Find where the given text appears and provide that cell's center as (x, y) coordinate. 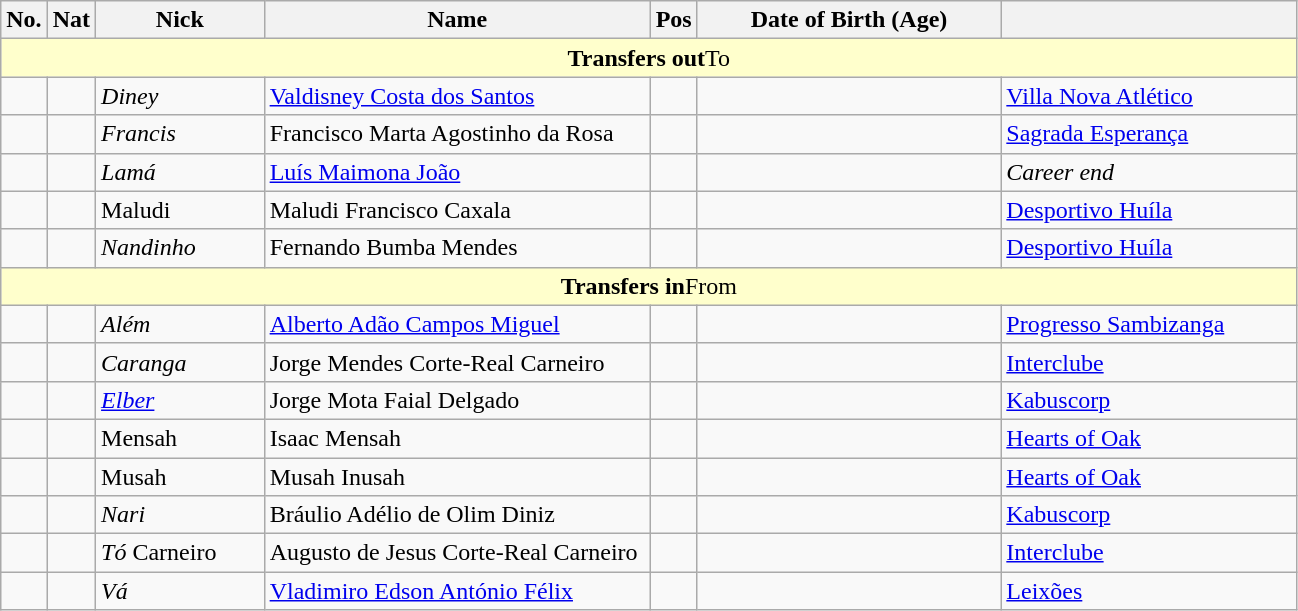
Maludi (180, 210)
Villa Nova Atlético (1149, 96)
Nick (180, 20)
Lamá (180, 172)
Vá (180, 591)
Elber (180, 400)
Nat (71, 20)
Nari (180, 515)
Career end (1149, 172)
Maludi Francisco Caxala (457, 210)
Nandinho (180, 248)
Mensah (180, 438)
Musah (180, 477)
Progresso Sambizanga (1149, 324)
Pos (674, 20)
Sagrada Esperança (1149, 134)
Vladimiro Edson António Félix (457, 591)
Além (180, 324)
Transfers inFrom (649, 286)
Isaac Mensah (457, 438)
Tó Carneiro (180, 553)
Luís Maimona João (457, 172)
Transfers outTo (649, 58)
Name (457, 20)
Musah Inusah (457, 477)
Caranga (180, 362)
No. (24, 20)
Francisco Marta Agostinho da Rosa (457, 134)
Diney (180, 96)
Francis (180, 134)
Fernando Bumba Mendes (457, 248)
Augusto de Jesus Corte-Real Carneiro (457, 553)
Valdisney Costa dos Santos (457, 96)
Date of Birth (Age) (849, 20)
Jorge Mendes Corte-Real Carneiro (457, 362)
Leixões (1149, 591)
Jorge Mota Faial Delgado (457, 400)
Alberto Adão Campos Miguel (457, 324)
Bráulio Adélio de Olim Diniz (457, 515)
